Identify which cell holds the provided text, then report its (x, y) central coordinate. 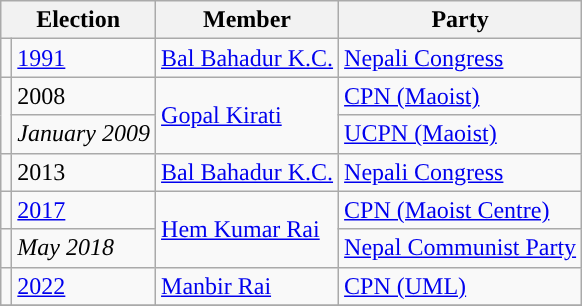
CPN (Maoist Centre) (460, 210)
Election (78, 20)
1991 (84, 58)
January 2009 (84, 134)
Hem Kumar Rai (248, 229)
2008 (84, 96)
Nepal Communist Party (460, 248)
May 2018 (84, 248)
Manbir Rai (248, 286)
CPN (Maoist) (460, 96)
UCPN (Maoist) (460, 134)
Gopal Kirati (248, 115)
Party (460, 20)
2022 (84, 286)
2017 (84, 210)
2013 (84, 172)
CPN (UML) (460, 286)
Member (248, 20)
